Extract the [x, y] coordinate from the center of the cell holding the provided text.  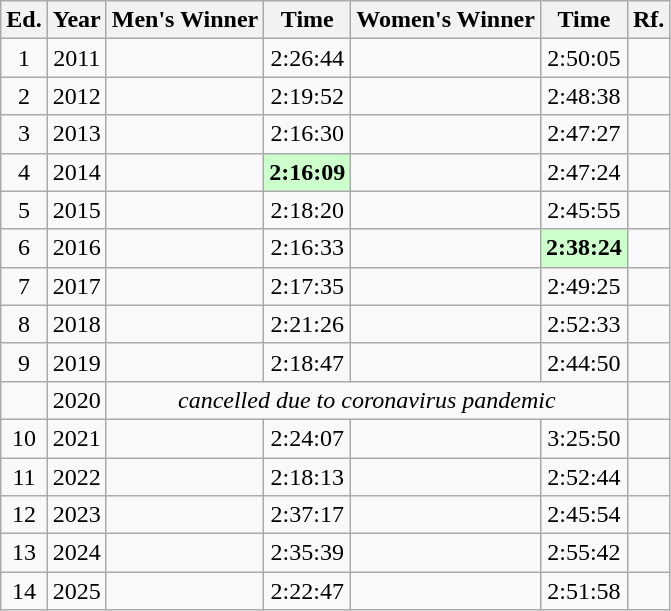
13 [24, 553]
2:52:44 [584, 477]
2:16:33 [308, 248]
9 [24, 362]
2:35:39 [308, 553]
2:38:24 [584, 248]
2:16:09 [308, 172]
2:19:52 [308, 96]
1 [24, 58]
11 [24, 477]
2:18:13 [308, 477]
2020 [76, 400]
2:45:55 [584, 210]
2014 [76, 172]
2:51:58 [584, 591]
8 [24, 324]
14 [24, 591]
2:17:35 [308, 286]
2023 [76, 515]
2015 [76, 210]
2:50:05 [584, 58]
Men's Winner [185, 20]
7 [24, 286]
5 [24, 210]
2:47:27 [584, 134]
2:47:24 [584, 172]
cancelled due to coronavirus pandemic [366, 400]
Rf. [648, 20]
2017 [76, 286]
2013 [76, 134]
2025 [76, 591]
Ed. [24, 20]
Year [76, 20]
4 [24, 172]
2:49:25 [584, 286]
10 [24, 438]
2:37:17 [308, 515]
2:52:33 [584, 324]
12 [24, 515]
2021 [76, 438]
2:44:50 [584, 362]
2:18:47 [308, 362]
6 [24, 248]
3:25:50 [584, 438]
2024 [76, 553]
2:18:20 [308, 210]
2:55:42 [584, 553]
2022 [76, 477]
2:26:44 [308, 58]
2 [24, 96]
2:48:38 [584, 96]
2:16:30 [308, 134]
2019 [76, 362]
3 [24, 134]
2012 [76, 96]
2018 [76, 324]
2:22:47 [308, 591]
2016 [76, 248]
Women's Winner [446, 20]
2:21:26 [308, 324]
2:24:07 [308, 438]
2:45:54 [584, 515]
2011 [76, 58]
